Return the (X, Y) coordinate for the center point of the cell that contains the specified text.  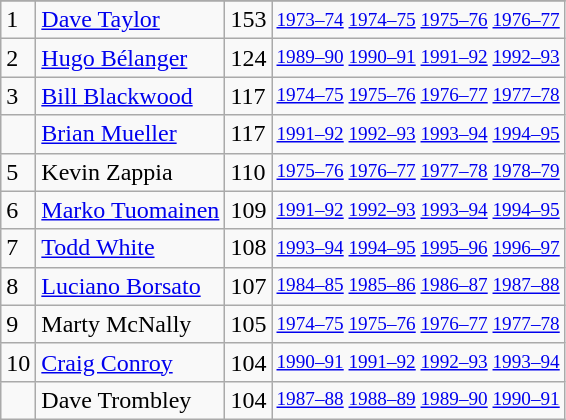
1989–90 1990–91 1991–92 1992–93 (418, 58)
Brian Mueller (130, 134)
7 (18, 248)
9 (18, 324)
1990–91 1991–92 1992–93 1993–94 (418, 362)
Hugo Bélanger (130, 58)
110 (248, 172)
Marty McNally (130, 324)
Dave Taylor (130, 20)
Dave Trombley (130, 400)
105 (248, 324)
1975–76 1976–77 1977–78 1978–79 (418, 172)
3 (18, 96)
1973–74 1974–75 1975–76 1976–77 (418, 20)
107 (248, 286)
2 (18, 58)
6 (18, 210)
Marko Tuomainen (130, 210)
8 (18, 286)
Bill Blackwood (130, 96)
5 (18, 172)
124 (248, 58)
Craig Conroy (130, 362)
10 (18, 362)
153 (248, 20)
108 (248, 248)
Luciano Borsato (130, 286)
1984–85 1985–86 1986–87 1987–88 (418, 286)
Kevin Zappia (130, 172)
1993–94 1994–95 1995–96 1996–97 (418, 248)
Todd White (130, 248)
1987–88 1988–89 1989–90 1990–91 (418, 400)
109 (248, 210)
1 (18, 20)
